Scan for the cell matching the given text and deliver its [X, Y] coordinate at center. 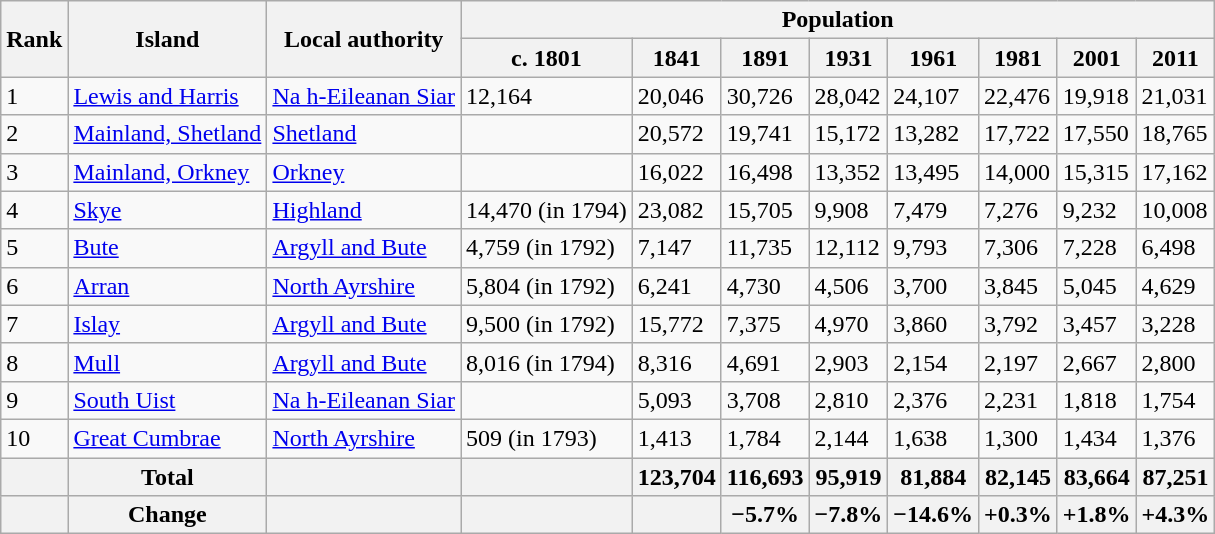
17,550 [1096, 134]
5,804 (in 1792) [547, 286]
8 [34, 362]
17,722 [1018, 134]
Arran [168, 286]
Lewis and Harris [168, 96]
13,352 [848, 172]
4,970 [848, 324]
509 (in 1793) [547, 438]
Shetland [364, 134]
1,784 [765, 438]
8,316 [676, 362]
28,042 [848, 96]
Mainland, Orkney [168, 172]
1,818 [1096, 400]
18,765 [1176, 134]
Islay [168, 324]
Rank [34, 39]
3,700 [934, 286]
10 [34, 438]
2,800 [1176, 362]
20,046 [676, 96]
Highland [364, 210]
20,572 [676, 134]
15,172 [848, 134]
7,276 [1018, 210]
3,228 [1176, 324]
−7.8% [848, 515]
1 [34, 96]
+1.8% [1096, 515]
1,300 [1018, 438]
2,903 [848, 362]
Bute [168, 248]
4 [34, 210]
19,741 [765, 134]
4,759 (in 1792) [547, 248]
5,045 [1096, 286]
6,241 [676, 286]
+4.3% [1176, 515]
1981 [1018, 58]
Local authority [364, 39]
87,251 [1176, 477]
−5.7% [765, 515]
83,664 [1096, 477]
5,093 [676, 400]
+0.3% [1018, 515]
9,908 [848, 210]
2,667 [1096, 362]
3,792 [1018, 324]
15,705 [765, 210]
17,162 [1176, 172]
9,232 [1096, 210]
21,031 [1176, 96]
2,154 [934, 362]
Total [168, 477]
116,693 [765, 477]
7,375 [765, 324]
1,376 [1176, 438]
16,022 [676, 172]
7 [34, 324]
3,845 [1018, 286]
1,434 [1096, 438]
9 [34, 400]
6 [34, 286]
1891 [765, 58]
3,860 [934, 324]
2011 [1176, 58]
2,197 [1018, 362]
11,735 [765, 248]
13,495 [934, 172]
Great Cumbrae [168, 438]
14,470 (in 1794) [547, 210]
3 [34, 172]
5 [34, 248]
Mainland, Shetland [168, 134]
22,476 [1018, 96]
8,016 (in 1794) [547, 362]
7,306 [1018, 248]
81,884 [934, 477]
12,112 [848, 248]
14,000 [1018, 172]
−14.6% [934, 515]
Skye [168, 210]
1,754 [1176, 400]
3,457 [1096, 324]
123,704 [676, 477]
Change [168, 515]
Orkney [364, 172]
c. 1801 [547, 58]
6,498 [1176, 248]
3,708 [765, 400]
15,772 [676, 324]
Mull [168, 362]
82,145 [1018, 477]
2,144 [848, 438]
23,082 [676, 210]
95,919 [848, 477]
2,810 [848, 400]
16,498 [765, 172]
1,413 [676, 438]
24,107 [934, 96]
2,231 [1018, 400]
15,315 [1096, 172]
1841 [676, 58]
19,918 [1096, 96]
2,376 [934, 400]
13,282 [934, 134]
4,506 [848, 286]
2 [34, 134]
7,147 [676, 248]
Island [168, 39]
4,629 [1176, 286]
2001 [1096, 58]
Population [838, 20]
12,164 [547, 96]
7,479 [934, 210]
7,228 [1096, 248]
9,793 [934, 248]
1931 [848, 58]
30,726 [765, 96]
10,008 [1176, 210]
4,730 [765, 286]
9,500 (in 1792) [547, 324]
1961 [934, 58]
4,691 [765, 362]
1,638 [934, 438]
South Uist [168, 400]
